Scan for the cell matching the given text and deliver its [X, Y] coordinate at center. 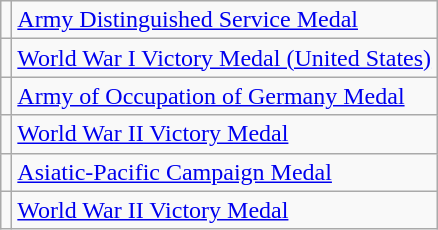
Army of Occupation of Germany Medal [224, 96]
Asiatic-Pacific Campaign Medal [224, 172]
Army Distinguished Service Medal [224, 20]
World War I Victory Medal (United States) [224, 58]
